Find where the given text appears and provide that cell's center as (x, y) coordinate. 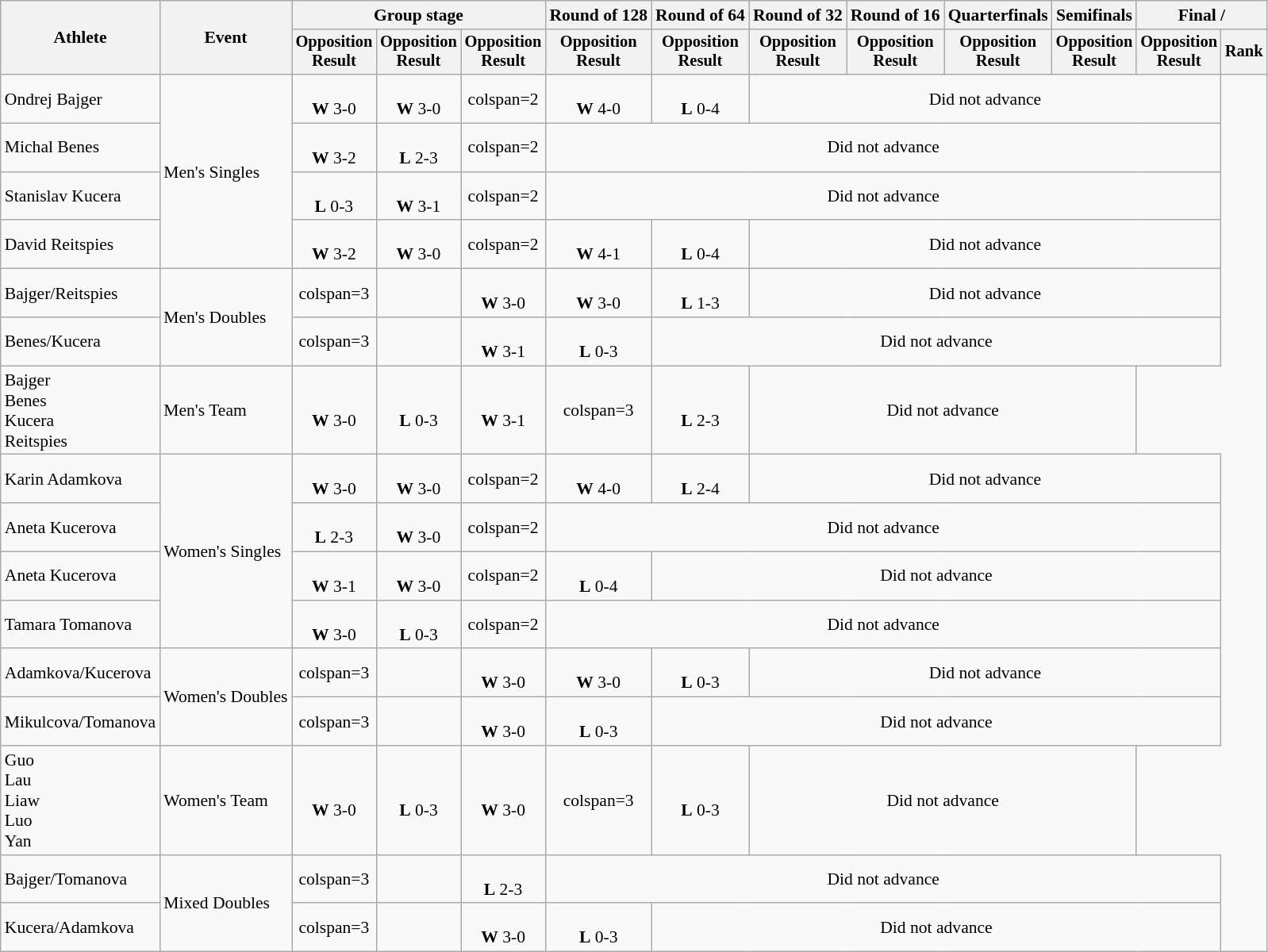
Michal Benes (80, 148)
Adamkova/Kucerova (80, 673)
Women's Doubles (225, 697)
Athlete (80, 38)
Men's Singles (225, 171)
Tamara Tomanova (80, 625)
Bajger/Tomanova (80, 879)
Bajger/Reitspies (80, 294)
GuoLauLiawLuoYan (80, 800)
Round of 16 (895, 15)
Group stage (419, 15)
BajgerBenesKuceraReitspies (80, 410)
Round of 32 (798, 15)
Women's Team (225, 800)
Women's Singles (225, 551)
Round of 64 (700, 15)
Final / (1201, 15)
Event (225, 38)
Ondrej Bajger (80, 98)
Quarterfinals (998, 15)
Stanislav Kucera (80, 197)
L 2-4 (700, 479)
L 1-3 (700, 294)
Men's Doubles (225, 317)
Men's Team (225, 410)
Mikulcova/Tomanova (80, 722)
Kucera/Adamkova (80, 928)
Semifinals (1095, 15)
Round of 128 (598, 15)
Mixed Doubles (225, 904)
David Reitspies (80, 244)
Benes/Kucera (80, 341)
Karin Adamkova (80, 479)
W 4-1 (598, 244)
Rank (1244, 52)
